From the cell containing the given text, extract its center point as [X, Y] coordinate. 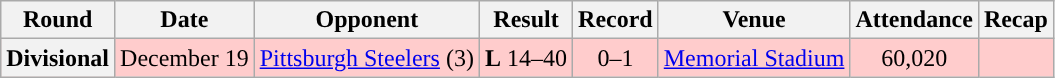
0–1 [616, 58]
Opponent [366, 20]
Divisional [58, 58]
Result [526, 20]
60,020 [914, 58]
December 19 [185, 58]
Record [616, 20]
Attendance [914, 20]
Date [185, 20]
Memorial Stadium [754, 58]
Pittsburgh Steelers (3) [366, 58]
L 14–40 [526, 58]
Recap [1016, 20]
Round [58, 20]
Venue [754, 20]
